Return (x, y) of the center of cell containing provided text 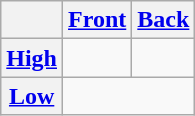
Back (164, 20)
Low (32, 96)
High (32, 58)
Front (98, 20)
